For the text-containing cell, return its midpoint in [x, y] coordinate format. 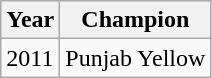
Year [30, 20]
Champion [136, 20]
Punjab Yellow [136, 58]
2011 [30, 58]
